Determine the [X, Y] coordinate at the center of the cell enclosing the given text.  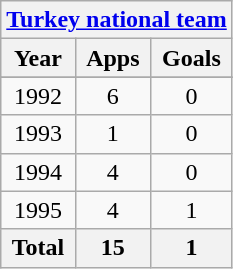
Year [38, 58]
1992 [38, 96]
1995 [38, 210]
1994 [38, 172]
Total [38, 248]
1993 [38, 134]
6 [112, 96]
Turkey national team [117, 20]
Apps [112, 58]
15 [112, 248]
Goals [192, 58]
